Provide the [X, Y] coordinate of the cell's center where the given text is located.  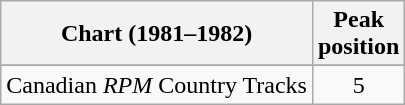
Peakposition [358, 34]
Chart (1981–1982) [157, 34]
5 [358, 85]
Canadian RPM Country Tracks [157, 85]
